Return [x, y] of the center of cell containing provided text 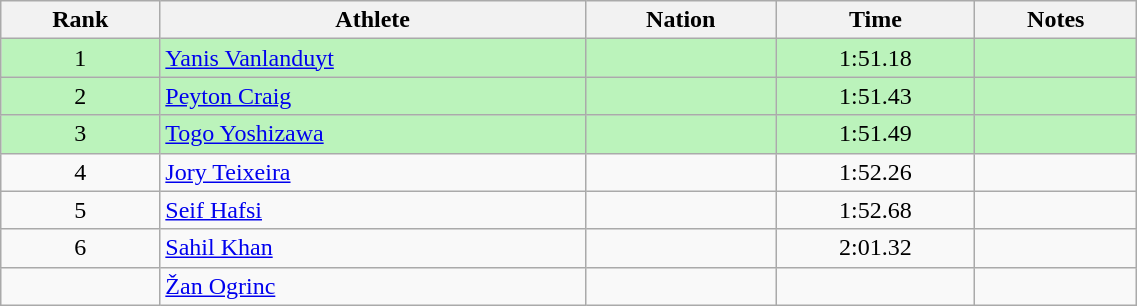
Togo Yoshizawa [373, 134]
6 [80, 248]
Žan Ogrinc [373, 286]
1:52.26 [876, 172]
Seif Hafsi [373, 210]
Sahil Khan [373, 248]
3 [80, 134]
1 [80, 58]
Rank [80, 20]
Time [876, 20]
2 [80, 96]
2:01.32 [876, 248]
Nation [680, 20]
Yanis Vanlanduyt [373, 58]
Jory Teixeira [373, 172]
Athlete [373, 20]
Notes [1056, 20]
5 [80, 210]
1:51.43 [876, 96]
1:51.18 [876, 58]
1:52.68 [876, 210]
1:51.49 [876, 134]
Peyton Craig [373, 96]
4 [80, 172]
